Find where the given text appears and provide that cell's center as (x, y) coordinate. 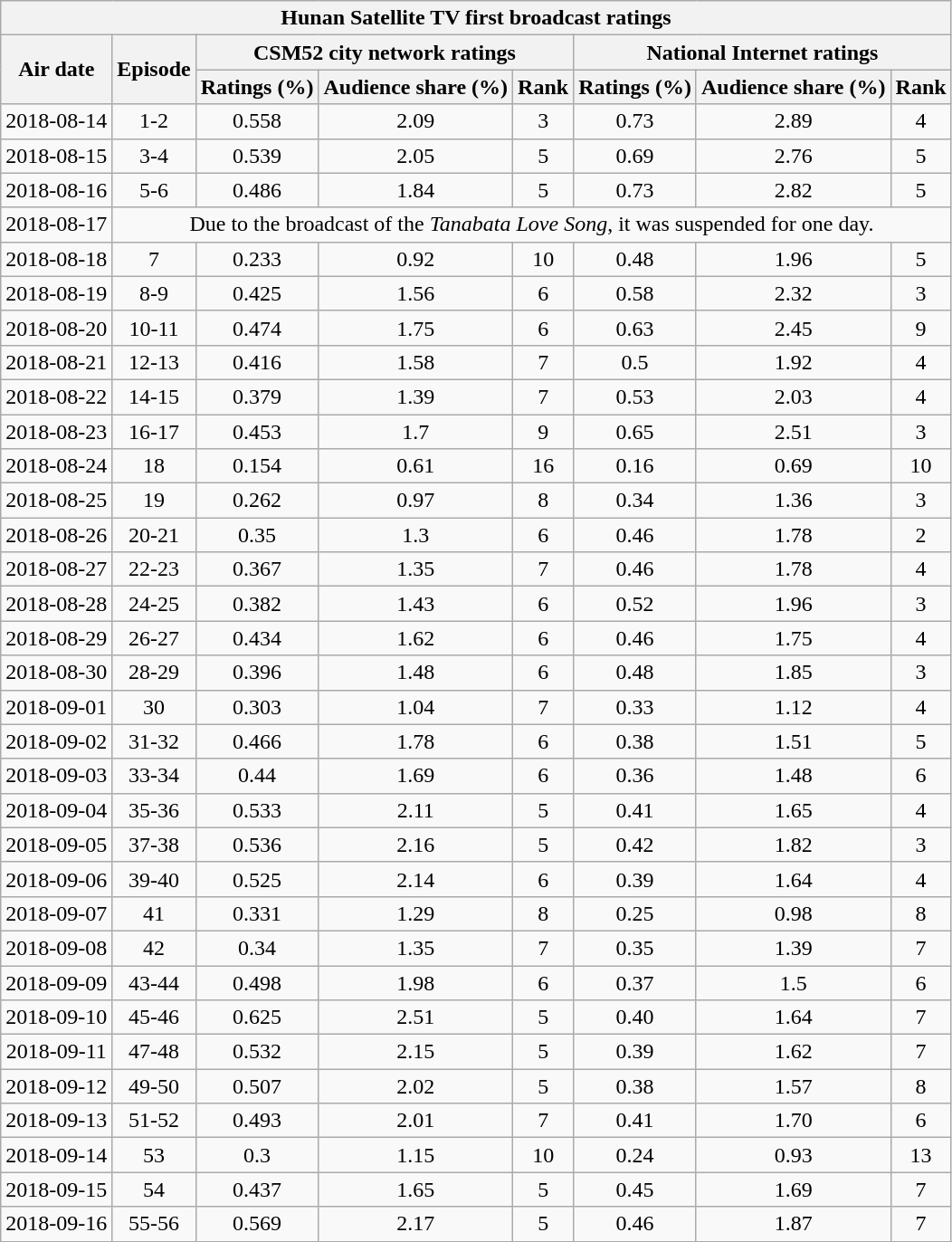
0.396 (257, 673)
0.416 (257, 362)
2018-08-29 (56, 638)
0.53 (635, 396)
2018-09-05 (56, 845)
0.154 (257, 466)
2018-08-21 (56, 362)
0.532 (257, 1052)
0.52 (635, 604)
0.425 (257, 293)
2018-08-15 (56, 156)
2018-09-01 (56, 707)
0.37 (635, 982)
1.98 (416, 982)
Hunan Satellite TV first broadcast ratings (476, 18)
2018-08-20 (56, 328)
0.233 (257, 259)
31-32 (154, 741)
0.493 (257, 1121)
1.57 (793, 1086)
2018-08-14 (56, 121)
2.01 (416, 1121)
0.25 (635, 913)
2018-08-26 (56, 535)
0.558 (257, 121)
0.44 (257, 776)
2.15 (416, 1052)
1.7 (416, 432)
2018-08-22 (56, 396)
2018-09-12 (56, 1086)
Episode (154, 70)
2018-09-03 (56, 776)
13 (921, 1155)
2.32 (793, 293)
2018-09-15 (56, 1189)
0.45 (635, 1189)
CSM52 city network ratings (384, 53)
1.82 (793, 845)
0.533 (257, 810)
2018-09-02 (56, 741)
26-27 (154, 638)
0.539 (257, 156)
2018-08-28 (56, 604)
1.5 (793, 982)
35-36 (154, 810)
33-34 (154, 776)
2018-09-11 (56, 1052)
0.33 (635, 707)
55-56 (154, 1224)
2018-08-16 (56, 190)
0.437 (257, 1189)
2.76 (793, 156)
2018-09-06 (56, 879)
2 (921, 535)
24-25 (154, 604)
0.486 (257, 190)
20-21 (154, 535)
2018-09-07 (56, 913)
0.303 (257, 707)
0.93 (793, 1155)
0.3 (257, 1155)
1.3 (416, 535)
0.5 (635, 362)
2018-08-19 (56, 293)
1.85 (793, 673)
0.474 (257, 328)
2.16 (416, 845)
National Internet ratings (762, 53)
2018-09-16 (56, 1224)
2.02 (416, 1086)
18 (154, 466)
1.51 (793, 741)
2018-09-13 (56, 1121)
0.331 (257, 913)
0.434 (257, 638)
45-46 (154, 1017)
0.63 (635, 328)
2.14 (416, 879)
51-52 (154, 1121)
0.40 (635, 1017)
1.70 (793, 1121)
39-40 (154, 879)
0.24 (635, 1155)
42 (154, 948)
1.87 (793, 1224)
Air date (56, 70)
0.536 (257, 845)
0.36 (635, 776)
1.12 (793, 707)
0.42 (635, 845)
1.43 (416, 604)
2.09 (416, 121)
1.29 (416, 913)
2018-08-24 (56, 466)
0.92 (416, 259)
0.507 (257, 1086)
0.379 (257, 396)
2.82 (793, 190)
0.97 (416, 501)
54 (154, 1189)
28-29 (154, 673)
0.525 (257, 879)
37-38 (154, 845)
10-11 (154, 328)
2018-08-30 (56, 673)
2018-09-10 (56, 1017)
2018-09-04 (56, 810)
1.36 (793, 501)
1.56 (416, 293)
2.05 (416, 156)
0.466 (257, 741)
41 (154, 913)
2.45 (793, 328)
0.382 (257, 604)
2.03 (793, 396)
0.453 (257, 432)
0.367 (257, 569)
2018-08-27 (56, 569)
0.58 (635, 293)
22-23 (154, 569)
0.98 (793, 913)
53 (154, 1155)
1.58 (416, 362)
0.262 (257, 501)
0.16 (635, 466)
0.498 (257, 982)
1.84 (416, 190)
0.625 (257, 1017)
1.15 (416, 1155)
16-17 (154, 432)
2018-08-18 (56, 259)
2018-09-14 (56, 1155)
2018-08-25 (56, 501)
2018-09-09 (56, 982)
2018-08-23 (56, 432)
47-48 (154, 1052)
0.569 (257, 1224)
43-44 (154, 982)
14-15 (154, 396)
2018-09-08 (56, 948)
2018-08-17 (56, 225)
12-13 (154, 362)
8-9 (154, 293)
5-6 (154, 190)
16 (543, 466)
49-50 (154, 1086)
2.17 (416, 1224)
Due to the broadcast of the Tanabata Love Song, it was suspended for one day. (532, 225)
19 (154, 501)
0.61 (416, 466)
3-4 (154, 156)
30 (154, 707)
1.04 (416, 707)
1-2 (154, 121)
1.92 (793, 362)
2.89 (793, 121)
0.65 (635, 432)
2.11 (416, 810)
